Return the (x, y) coordinate for the center point of the cell that contains the specified text.  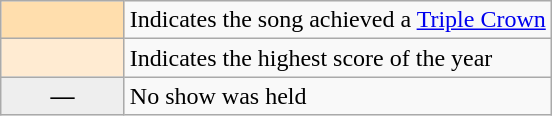
— (63, 96)
Indicates the song achieved a Triple Crown (338, 20)
No show was held (338, 96)
Indicates the highest score of the year (338, 58)
